Locate the cell with the specified text and output its [X, Y] center coordinate. 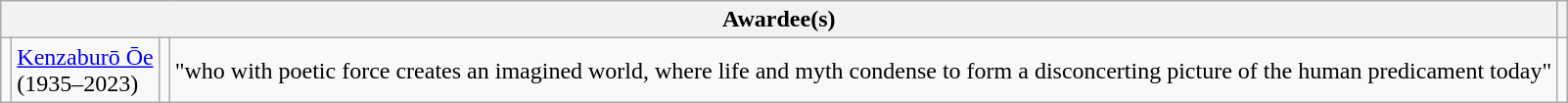
Kenzaburō Ōe(1935–2023) [85, 71]
Awardee(s) [779, 20]
"who with poetic force creates an imagined world, where life and myth condense to form a disconcerting picture of the human predicament today" [863, 71]
